Detect which cell encompasses the target text, then output its [X, Y] center coordinate. 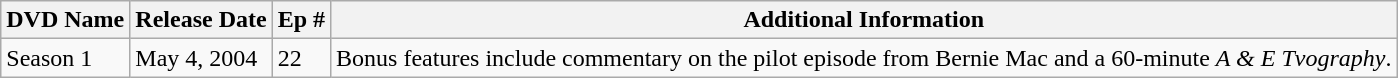
Ep # [301, 20]
Bonus features include commentary on the pilot episode from Bernie Mac and a 60-minute A & E Tvography. [864, 58]
22 [301, 58]
DVD Name [66, 20]
May 4, 2004 [201, 58]
Additional Information [864, 20]
Season 1 [66, 58]
Release Date [201, 20]
